Locate the cell with the specified text and output its [x, y] center coordinate. 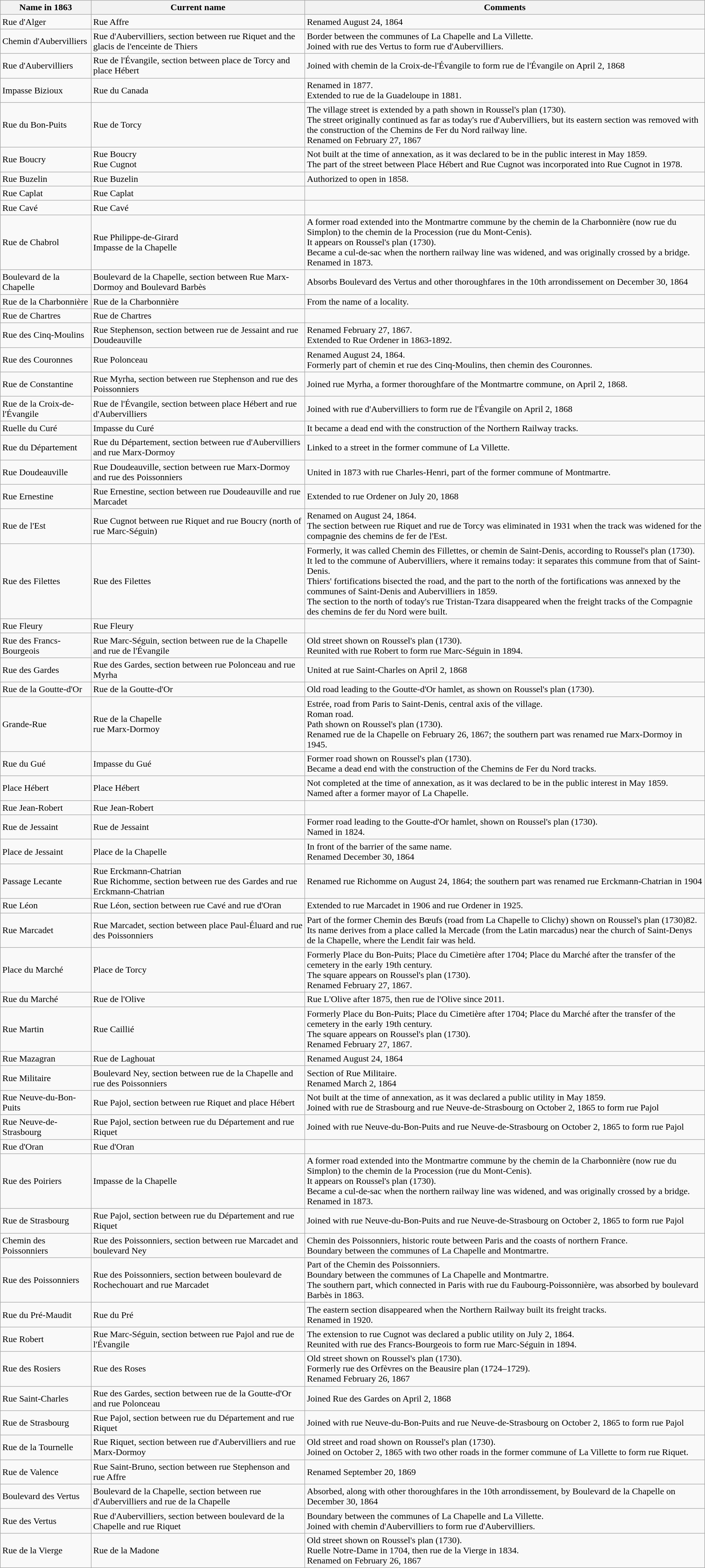
Rue des Vertus [46, 1521]
The extension to rue Cugnot was declared a public utility on July 2, 1864.Reunited with rue des Francs-Bourgeois to form rue Marc-Séguin in 1894. [505, 1339]
Extended to rue Marcadet in 1906 and rue Ordener in 1925. [505, 906]
Place de Torcy [198, 970]
Rue des Gardes, section between rue de la Goutte-d'Or and rue Polonceau [198, 1399]
Rue du Canada [198, 90]
Rue des Gardes [46, 670]
Rue de la Croix-de-l'Évangile [46, 409]
Rue Robert [46, 1339]
Rue de l'Évangile, section between place de Torcy and place Hébert [198, 66]
Rue d'Aubervilliers [46, 66]
Renamed September 20, 1869 [505, 1472]
Rue L'Olive after 1875, then rue de l'Olive since 2011. [505, 999]
Section of Rue Militaire.Renamed March 2, 1864 [505, 1078]
Boulevard Ney, section between rue de la Chapelle and rue des Poissonniers [198, 1078]
It became a dead end with the construction of the Northern Railway tracks. [505, 428]
Boulevard de la Chapelle, section between rue d'Aubervilliers and rue de la Chapelle [198, 1496]
United at rue Saint-Charles on April 2, 1868 [505, 670]
Place de Jessaint [46, 852]
Boulevard de la Chapelle [46, 282]
Place du Marché [46, 970]
Rue d'Alger [46, 22]
Rue de l'Est [46, 526]
Rue Martin [46, 1029]
Rue de la Madone [198, 1550]
Rue Marc-Séguin, section between rue de la Chapelle and rue de l'Évangile [198, 645]
Rue Doudeauville, section between rue Marx-Dormoy and rue des Poissonniers [198, 472]
Rue Marc-Séguin, section between rue Pajol and rue de l'Évangile [198, 1339]
Rue Ernestine [46, 496]
Rue Ernestine, section between rue Doudeauville and rue Marcadet [198, 496]
Renamed August 24, 1864.Formerly part of chemin et rue des Cinq-Moulins, then chemin des Couronnes. [505, 360]
Old road leading to the Goutte-d'Or hamlet, as shown on Roussel's plan (1730). [505, 689]
Rue des Roses [198, 1369]
Passage Lecante [46, 881]
Rue Affre [198, 22]
Rue de l'Olive [198, 999]
Rue du Pré [198, 1315]
Rue des Gardes, section between rue Polonceau and rue Myrha [198, 670]
Rue Pajol, section between rue Riquet and place Hébert [198, 1103]
Rue Saint-Charles [46, 1399]
Renamed in 1877.Extended to rue de la Guadeloupe in 1881. [505, 90]
Rue Cugnot between rue Riquet and rue Boucry (north of rue Marc-Séguin) [198, 526]
Chemin des Poissonniers, historic route between Paris and the coasts of northern France.Boundary between the communes of La Chapelle and Montmartre. [505, 1246]
Rue Saint-Bruno, section between rue Stephenson and rue Affre [198, 1472]
Boulevard des Vertus [46, 1496]
Chemin des Poissonniers [46, 1246]
Old street shown on Roussel's plan (1730).Formerly rue des Orfèvres on the Beausire plan (1724–1729).Renamed February 26, 1867 [505, 1369]
Rue d'Aubervilliers, section between boulevard de la Chapelle and rue Riquet [198, 1521]
Rue Myrha, section between rue Stephenson and rue des Poissonniers [198, 384]
Rue du Département, section between rue d'Aubervilliers and rue Marx-Dormoy [198, 447]
Absorbs Boulevard des Vertus and other thoroughfares in the 10th arrondissement on December 30, 1864 [505, 282]
Rue du Pré-Maudit [46, 1315]
Rue de la Vierge [46, 1550]
Rue d'Aubervilliers, section between rue Riquet and the glacis de l'enceinte de Thiers [198, 41]
Renamed February 27, 1867.Extended to Rue Ordener in 1863-1892. [505, 335]
Boundary between the communes of La Chapelle and La Villette.Joined with chemin d'Aubervilliers to form rue d'Aubervilliers. [505, 1521]
Rue Riquet, section between rue d'Aubervilliers and rue Marx-Dormoy [198, 1448]
Rue du Gué [46, 764]
Rue de l'Évangile, section between place Hébert and rue d'Aubervilliers [198, 409]
Rue de Valence [46, 1472]
Old street shown on Roussel's plan (1730).Ruelle Notre-Dame in 1704, then rue de la Vierge in 1834.Renamed on February 26, 1867 [505, 1550]
Extended to rue Ordener on July 20, 1868 [505, 496]
Grande-Rue [46, 724]
Place de la Chapelle [198, 852]
Impasse du Curé [198, 428]
Joined with rue d'Aubervilliers to form rue de l'Évangile on April 2, 1868 [505, 409]
Rue Erckmann-ChatrianRue Richomme, section between rue des Gardes and rue Erckmann-Chatrian [198, 881]
Joined Rue des Gardes on April 2, 1868 [505, 1399]
Rue du Bon-Puits [46, 125]
Joined with chemin de la Croix-de-l'Évangile to form rue de l'Évangile on April 2, 1868 [505, 66]
Rue des Francs-Bourgeois [46, 645]
Rue Boucry [46, 160]
Rue Neuve-du-Bon-Puits [46, 1103]
Comments [505, 8]
In front of the barrier of the same name.Renamed December 30, 1864 [505, 852]
Rue de la Tournelle [46, 1448]
Chemin d'Aubervilliers [46, 41]
Former road shown on Roussel's plan (1730).Became a dead end with the construction of the Chemins de Fer du Nord tracks. [505, 764]
Not completed at the time of annexation, as it was declared to be in the public interest in May 1859.Named after a former mayor of La Chapelle. [505, 789]
Border between the communes of La Chapelle and La Villette.Joined with rue des Vertus to form rue d'Aubervilliers. [505, 41]
Rue Mazagran [46, 1059]
Rue des Poissonniers [46, 1280]
Rue Militaire [46, 1078]
Absorbed, along with other thoroughfares in the 10th arrondissement, by Boulevard de la Chapelle on December 30, 1864 [505, 1496]
Rue Léon [46, 906]
The eastern section disappeared when the Northern Railway built its freight tracks.Renamed in 1920. [505, 1315]
Rue Léon, section between rue Cavé and rue d'Oran [198, 906]
Current name [198, 8]
Rue Caillié [198, 1029]
Impasse Bizioux [46, 90]
Rue des Poissonniers, section between rue Marcadet and boulevard Ney [198, 1246]
Renamed rue Richomme on August 24, 1864; the southern part was renamed rue Erckmann-Chatrian in 1904 [505, 881]
Rue Stephenson, section between rue de Jessaint and rue Doudeauville [198, 335]
Authorized to open in 1858. [505, 179]
Joined rue Myrha, a former thoroughfare of the Montmartre commune, on April 2, 1868. [505, 384]
Rue Polonceau [198, 360]
Rue Doudeauville [46, 472]
Impasse de la Chapelle [198, 1181]
Rue Marcadet, section between place Paul-Éluard and rue des Poissonniers [198, 930]
Rue des Poiriers [46, 1181]
Rue BoucryRue Cugnot [198, 160]
Rue des Poissonniers, section between boulevard de Rochechouart and rue Marcadet [198, 1280]
Old street shown on Roussel's plan (1730).Reunited with rue Robert to form rue Marc-Séguin in 1894. [505, 645]
Rue du Marché [46, 999]
Rue du Département [46, 447]
Rue des Cinq-Moulins [46, 335]
Name in 1863 [46, 8]
Ruelle du Curé [46, 428]
Rue des Couronnes [46, 360]
Rue Marcadet [46, 930]
Rue de Chabrol [46, 242]
Rue de Torcy [198, 125]
Boulevard de la Chapelle, section between Rue Marx-Dormoy and Boulevard Barbès [198, 282]
Rue Neuve-de-Strasbourg [46, 1127]
Rue de Constantine [46, 384]
Rue des Rosiers [46, 1369]
Rue Philippe-de-GirardImpasse de la Chapelle [198, 242]
Rue de la Chapellerue Marx-Dormoy [198, 724]
Rue de Laghouat [198, 1059]
United in 1873 with rue Charles-Henri, part of the former commune of Montmartre. [505, 472]
From the name of a locality. [505, 302]
Linked to a street in the former commune of La Villette. [505, 447]
Impasse du Gué [198, 764]
Former road leading to the Goutte-d'Or hamlet, shown on Roussel's plan (1730).Named in 1824. [505, 827]
